Find where the given text appears and provide that cell's center as [x, y] coordinate. 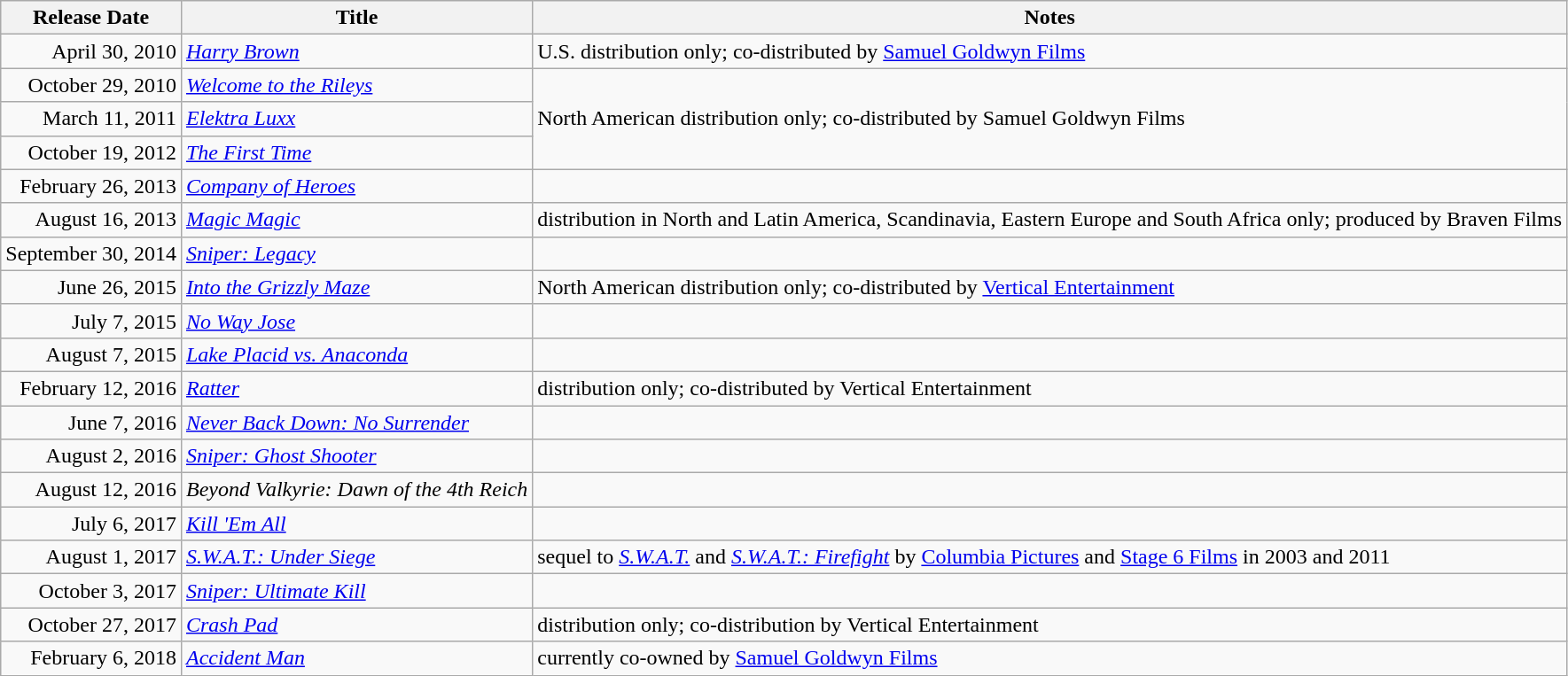
Never Back Down: No Surrender [356, 423]
October 19, 2012 [91, 152]
August 1, 2017 [91, 557]
Elektra Luxx [356, 119]
July 7, 2015 [91, 321]
Lake Placid vs. Anaconda [356, 354]
Crash Pad [356, 625]
August 7, 2015 [91, 354]
sequel to S.W.A.T. and S.W.A.T.: Firefight by Columbia Pictures and Stage 6 Films in 2003 and 2011 [1049, 557]
Magic Magic [356, 220]
February 26, 2013 [91, 186]
S.W.A.T.: Under Siege [356, 557]
August 16, 2013 [91, 220]
October 3, 2017 [91, 591]
June 26, 2015 [91, 287]
Notes [1049, 18]
March 11, 2011 [91, 119]
distribution only; co-distributed by Vertical Entertainment [1049, 388]
Into the Grizzly Maze [356, 287]
Sniper: Ghost Shooter [356, 456]
North American distribution only; co-distributed by Vertical Entertainment [1049, 287]
Welcome to the Rileys [356, 85]
distribution in North and Latin America, Scandinavia, Eastern Europe and South Africa only; produced by Braven Films [1049, 220]
North American distribution only; co-distributed by Samuel Goldwyn Films [1049, 119]
October 29, 2010 [91, 85]
February 12, 2016 [91, 388]
Ratter [356, 388]
Kill 'Em All [356, 524]
Sniper: Ultimate Kill [356, 591]
February 6, 2018 [91, 658]
U.S. distribution only; co-distributed by Samuel Goldwyn Films [1049, 51]
Release Date [91, 18]
October 27, 2017 [91, 625]
April 30, 2010 [91, 51]
The First Time [356, 152]
No Way Jose [356, 321]
Sniper: Legacy [356, 253]
August 12, 2016 [91, 490]
currently co-owned by Samuel Goldwyn Films [1049, 658]
Beyond Valkyrie: Dawn of the 4th Reich [356, 490]
Harry Brown [356, 51]
September 30, 2014 [91, 253]
Accident Man [356, 658]
Title [356, 18]
Company of Heroes [356, 186]
June 7, 2016 [91, 423]
distribution only; co-distribution by Vertical Entertainment [1049, 625]
July 6, 2017 [91, 524]
August 2, 2016 [91, 456]
